Scan for the cell matching the given text and deliver its [x, y] coordinate at center. 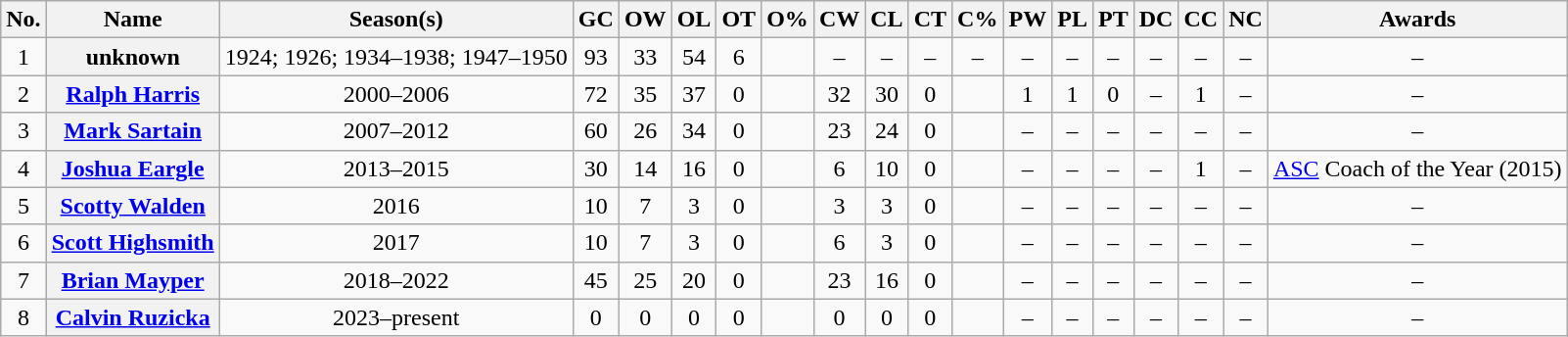
33 [645, 57]
2 [23, 94]
PL [1073, 20]
DC [1156, 20]
25 [645, 280]
2000–2006 [395, 94]
Calvin Ruzicka [133, 317]
24 [887, 131]
Season(s) [395, 20]
PT [1113, 20]
CT [930, 20]
Brian Mayper [133, 280]
2023–present [395, 317]
Awards [1417, 20]
4 [23, 168]
2017 [395, 243]
O% [788, 20]
OL [694, 20]
72 [595, 94]
32 [839, 94]
Name [133, 20]
54 [694, 57]
2018–2022 [395, 280]
60 [595, 131]
35 [645, 94]
Ralph Harris [133, 94]
2007–2012 [395, 131]
2013–2015 [395, 168]
Scott Highsmith [133, 243]
2016 [395, 206]
C% [978, 20]
34 [694, 131]
26 [645, 131]
GC [595, 20]
CC [1201, 20]
8 [23, 317]
NC [1246, 20]
5 [23, 206]
45 [595, 280]
OT [739, 20]
1924; 1926; 1934–1938; 1947–1950 [395, 57]
No. [23, 20]
37 [694, 94]
20 [694, 280]
Joshua Eargle [133, 168]
Mark Sartain [133, 131]
Scotty Walden [133, 206]
PW [1028, 20]
93 [595, 57]
14 [645, 168]
OW [645, 20]
CW [839, 20]
ASC Coach of the Year (2015) [1417, 168]
CL [887, 20]
unknown [133, 57]
